Locate the cell with the specified text and output its [X, Y] center coordinate. 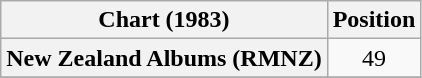
Position [374, 20]
New Zealand Albums (RMNZ) [164, 58]
Chart (1983) [164, 20]
49 [374, 58]
